Locate the cell with the specified text and output its [x, y] center coordinate. 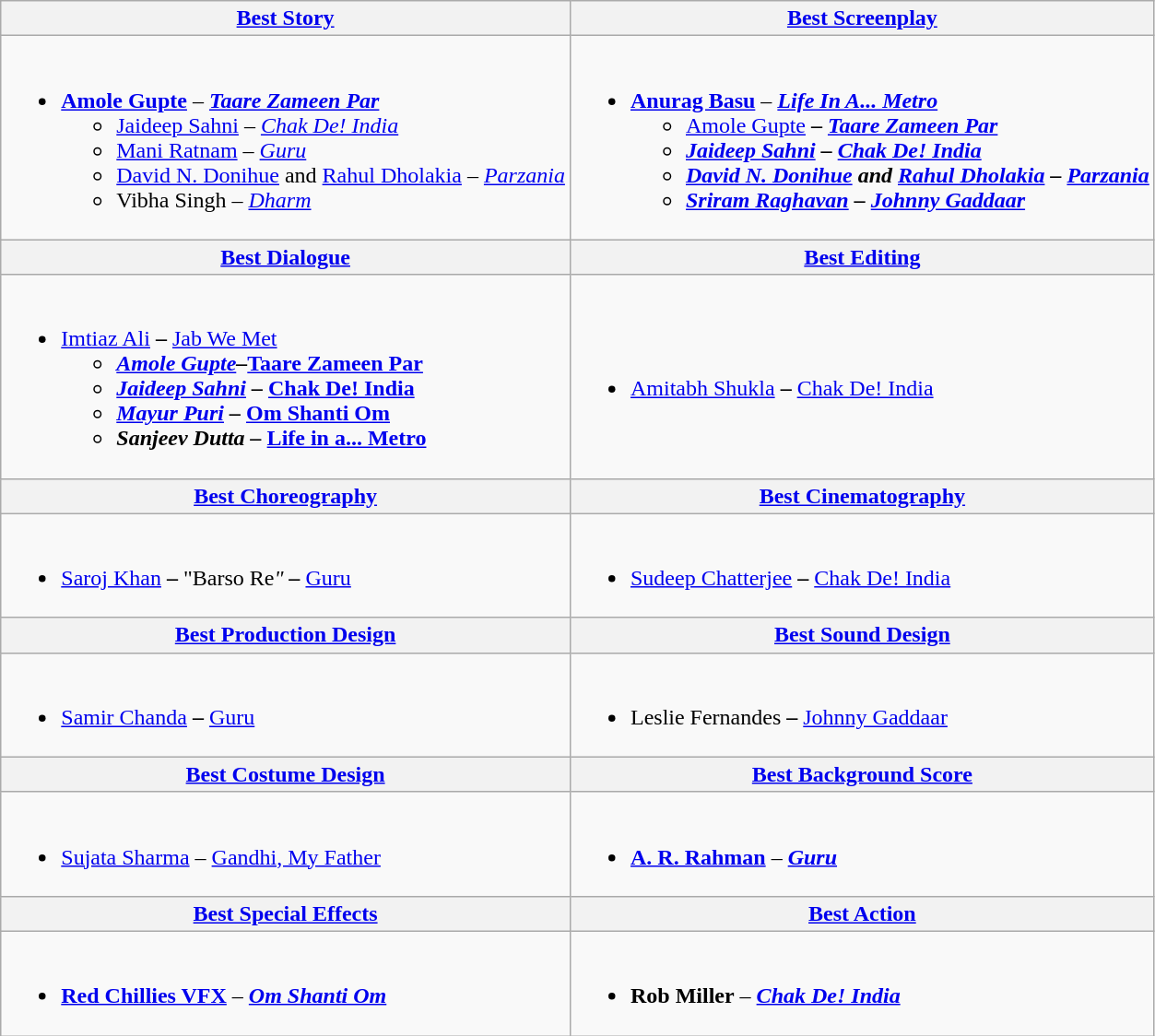
Sujata Sharma – Gandhi, My Father [286, 844]
A. R. Rahman – Guru [862, 844]
Best Screenplay [862, 18]
Sudeep Chatterjee – Chak De! India [862, 566]
Samir Chanda – Guru [286, 704]
Best Costume Design [286, 774]
Best Action [862, 913]
Best Choreography [286, 496]
Best Sound Design [862, 635]
Best Special Effects [286, 913]
Amole Gupte – Taare Zameen ParJaideep Sahni – Chak De! IndiaMani Ratnam – GuruDavid N. Donihue and Rahul Dholakia – ParzaniaVibha Singh – Dharm [286, 138]
Red Chillies VFX – Om Shanti Om [286, 983]
Best Background Score [862, 774]
Best Editing [862, 257]
Amitabh Shukla – Chak De! India [862, 376]
Imtiaz Ali – Jab We MetAmole Gupte–Taare Zameen ParJaideep Sahni – Chak De! IndiaMayur Puri – Om Shanti OmSanjeev Dutta – Life in a... Metro [286, 376]
Leslie Fernandes – Johnny Gaddaar [862, 704]
Best Production Design [286, 635]
Best Cinematography [862, 496]
Rob Miller – Chak De! India [862, 983]
Best Dialogue [286, 257]
Saroj Khan – "Barso Re" – Guru [286, 566]
Best Story [286, 18]
